Capture the cell that displays the provided text and extract its [X, Y] central coordinate. 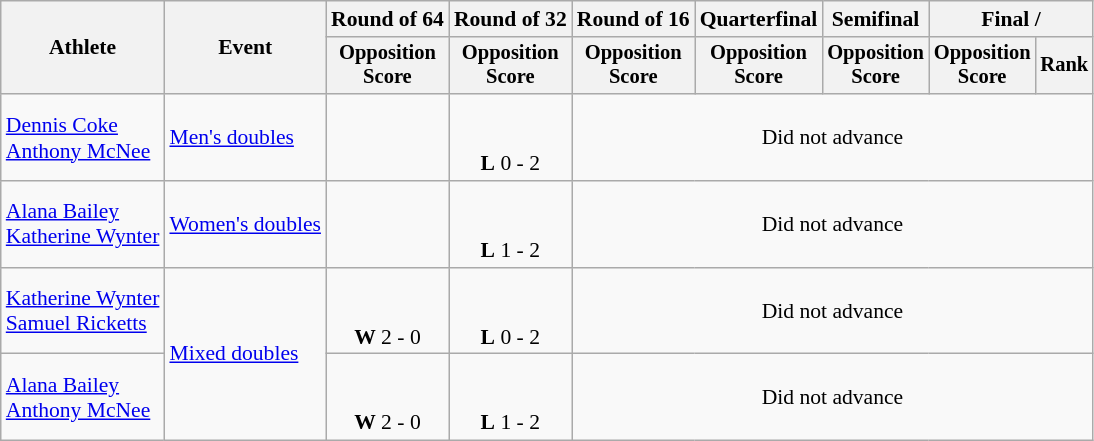
Final / [1011, 19]
Alana BaileyAnthony McNee [83, 398]
Quarterfinal [759, 19]
Dennis CokeAnthony McNee [83, 138]
Katherine WynterSamuel Ricketts [83, 312]
Round of 16 [634, 19]
Mixed doubles [245, 354]
Women's doubles [245, 224]
Semifinal [876, 19]
Round of 64 [388, 19]
Event [245, 48]
Round of 32 [510, 19]
Rank [1064, 66]
Men's doubles [245, 138]
Alana BaileyKatherine Wynter [83, 224]
Athlete [83, 48]
